Provide the (X, Y) coordinate of the cell's center where the given text is located.  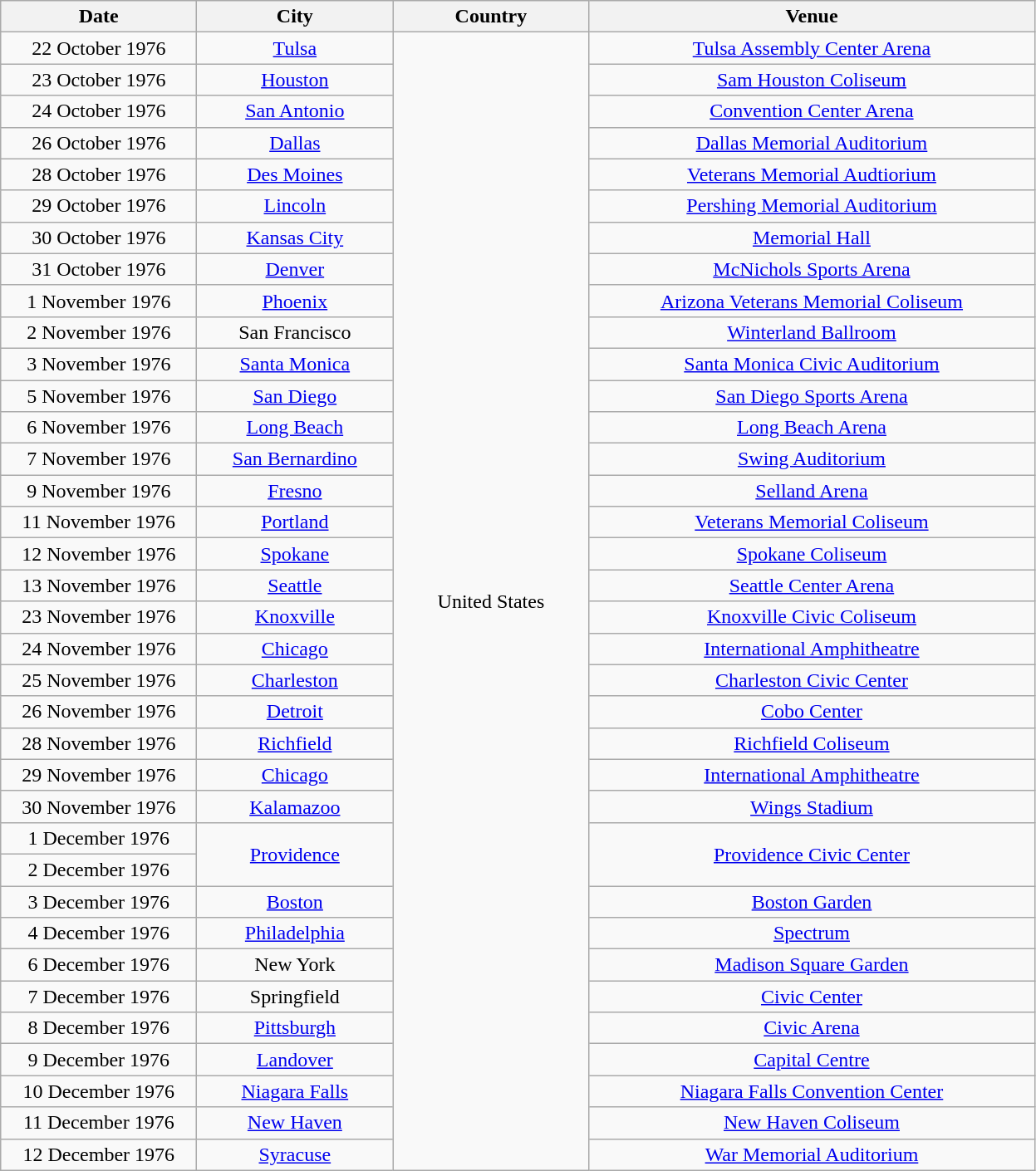
Swing Auditorium (812, 459)
New York (295, 965)
2 November 1976 (99, 332)
11 November 1976 (99, 522)
Phoenix (295, 301)
War Memorial Auditorium (812, 1154)
7 November 1976 (99, 459)
Pittsburgh (295, 1028)
Springfield (295, 997)
McNichols Sports Arena (812, 269)
Fresno (295, 491)
Civic Arena (812, 1028)
Richfield (295, 743)
Houston (295, 80)
Kalamazoo (295, 806)
2 December 1976 (99, 870)
Pershing Memorial Auditorium (812, 206)
Arizona Veterans Memorial Coliseum (812, 301)
Portland (295, 522)
7 December 1976 (99, 997)
Philadelphia (295, 933)
Venue (812, 17)
9 November 1976 (99, 491)
Cobo Center (812, 712)
Santa Monica Civic Auditorium (812, 364)
City (295, 17)
28 October 1976 (99, 174)
San Francisco (295, 332)
Boston Garden (812, 901)
Sam Houston Coliseum (812, 80)
Richfield Coliseum (812, 743)
Long Beach (295, 428)
Charleston (295, 680)
25 November 1976 (99, 680)
Date (99, 17)
San Diego (295, 396)
Capital Centre (812, 1060)
San Antonio (295, 111)
United States (491, 601)
San Diego Sports Arena (812, 396)
26 October 1976 (99, 143)
24 November 1976 (99, 649)
Boston (295, 901)
San Bernardino (295, 459)
Knoxville Civic Coliseum (812, 617)
9 December 1976 (99, 1060)
5 November 1976 (99, 396)
Memorial Hall (812, 238)
Spectrum (812, 933)
Denver (295, 269)
Seattle (295, 585)
Civic Center (812, 997)
Lincoln (295, 206)
Niagara Falls (295, 1091)
22 October 1976 (99, 48)
Veterans Memorial Audtiorium (812, 174)
Landover (295, 1060)
6 December 1976 (99, 965)
30 October 1976 (99, 238)
Convention Center Arena (812, 111)
Spokane (295, 554)
Knoxville (295, 617)
Dallas Memorial Auditorium (812, 143)
8 December 1976 (99, 1028)
Providence (295, 854)
Veterans Memorial Coliseum (812, 522)
3 December 1976 (99, 901)
23 November 1976 (99, 617)
28 November 1976 (99, 743)
Tulsa Assembly Center Arena (812, 48)
24 October 1976 (99, 111)
Des Moines (295, 174)
3 November 1976 (99, 364)
29 October 1976 (99, 206)
Selland Arena (812, 491)
Long Beach Arena (812, 428)
6 November 1976 (99, 428)
26 November 1976 (99, 712)
Tulsa (295, 48)
1 December 1976 (99, 838)
10 December 1976 (99, 1091)
Syracuse (295, 1154)
4 December 1976 (99, 933)
Charleston Civic Center (812, 680)
30 November 1976 (99, 806)
Wings Stadium (812, 806)
31 October 1976 (99, 269)
11 December 1976 (99, 1123)
Dallas (295, 143)
Seattle Center Arena (812, 585)
Providence Civic Center (812, 854)
Madison Square Garden (812, 965)
Country (491, 17)
Kansas City (295, 238)
Detroit (295, 712)
23 October 1976 (99, 80)
Winterland Ballroom (812, 332)
13 November 1976 (99, 585)
Santa Monica (295, 364)
Niagara Falls Convention Center (812, 1091)
Spokane Coliseum (812, 554)
29 November 1976 (99, 775)
1 November 1976 (99, 301)
New Haven (295, 1123)
12 November 1976 (99, 554)
12 December 1976 (99, 1154)
New Haven Coliseum (812, 1123)
